Pinpoint the cell where the given text exists, returning its [x, y] midpoint coordinate. 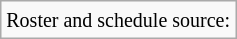
Roster and schedule source: [118, 20]
